Pinpoint the cell where the given text exists, returning its (X, Y) midpoint coordinate. 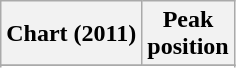
Peakposition (188, 34)
Chart (2011) (72, 34)
